Locate the cell with the specified text and output its (X, Y) center coordinate. 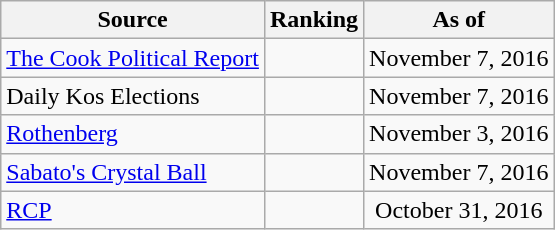
As of (459, 20)
Rothenberg (133, 134)
October 31, 2016 (459, 210)
Daily Kos Elections (133, 96)
Sabato's Crystal Ball (133, 172)
Source (133, 20)
The Cook Political Report (133, 58)
November 3, 2016 (459, 134)
Ranking (314, 20)
RCP (133, 210)
